For the text-containing cell, return its midpoint in [x, y] coordinate format. 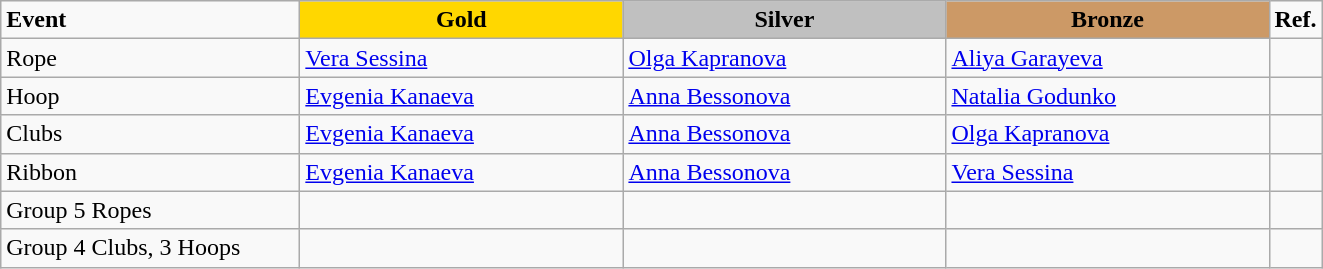
Ribbon [150, 172]
Group 4 Clubs, 3 Hoops [150, 248]
Silver [784, 20]
Ref. [1296, 20]
Aliya Garayeva [1108, 58]
Group 5 Ropes [150, 210]
Event [150, 20]
Clubs [150, 134]
Natalia Godunko [1108, 96]
Bronze [1108, 20]
Hoop [150, 96]
Gold [462, 20]
Rope [150, 58]
